Capture the cell that displays the provided text and extract its (X, Y) central coordinate. 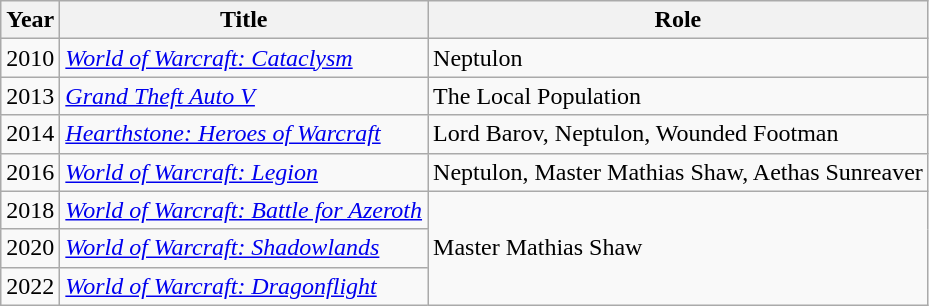
2020 (30, 248)
Role (678, 20)
World of Warcraft: Shadowlands (244, 248)
Master Mathias Shaw (678, 248)
The Local Population (678, 96)
2013 (30, 96)
World of Warcraft: Battle for Azeroth (244, 210)
2022 (30, 286)
Neptulon, Master Mathias Shaw, Aethas Sunreaver (678, 172)
2018 (30, 210)
2016 (30, 172)
Year (30, 20)
Hearthstone: Heroes of Warcraft (244, 134)
Lord Barov, Neptulon, Wounded Footman (678, 134)
Neptulon (678, 58)
World of Warcraft: Legion (244, 172)
World of Warcraft: Cataclysm (244, 58)
World of Warcraft: Dragonflight (244, 286)
2010 (30, 58)
2014 (30, 134)
Title (244, 20)
Grand Theft Auto V (244, 96)
